Extract the [X, Y] coordinate from the center of the cell holding the provided text.  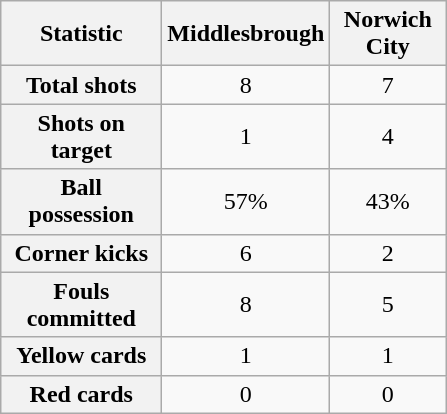
Corner kicks [82, 253]
57% [246, 202]
6 [246, 253]
5 [388, 304]
Middlesbrough [246, 34]
2 [388, 253]
Red cards [82, 394]
Shots on target [82, 136]
Ball possession [82, 202]
Total shots [82, 85]
Yellow cards [82, 356]
Statistic [82, 34]
7 [388, 85]
Norwich City [388, 34]
Fouls committed [82, 304]
43% [388, 202]
4 [388, 136]
